Return (x, y) of the center of cell containing provided text 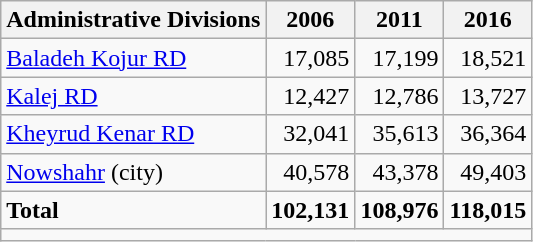
43,378 (400, 172)
18,521 (488, 58)
Administrative Divisions (134, 20)
17,085 (310, 58)
49,403 (488, 172)
2011 (400, 20)
Baladeh Kojur RD (134, 58)
12,786 (400, 96)
Kheyrud Kenar RD (134, 134)
Kalej RD (134, 96)
102,131 (310, 210)
40,578 (310, 172)
35,613 (400, 134)
2016 (488, 20)
Nowshahr (city) (134, 172)
118,015 (488, 210)
2006 (310, 20)
32,041 (310, 134)
Total (134, 210)
12,427 (310, 96)
17,199 (400, 58)
13,727 (488, 96)
108,976 (400, 210)
36,364 (488, 134)
